Search for the cell housing the specified text and yield its (x, y) center coordinate. 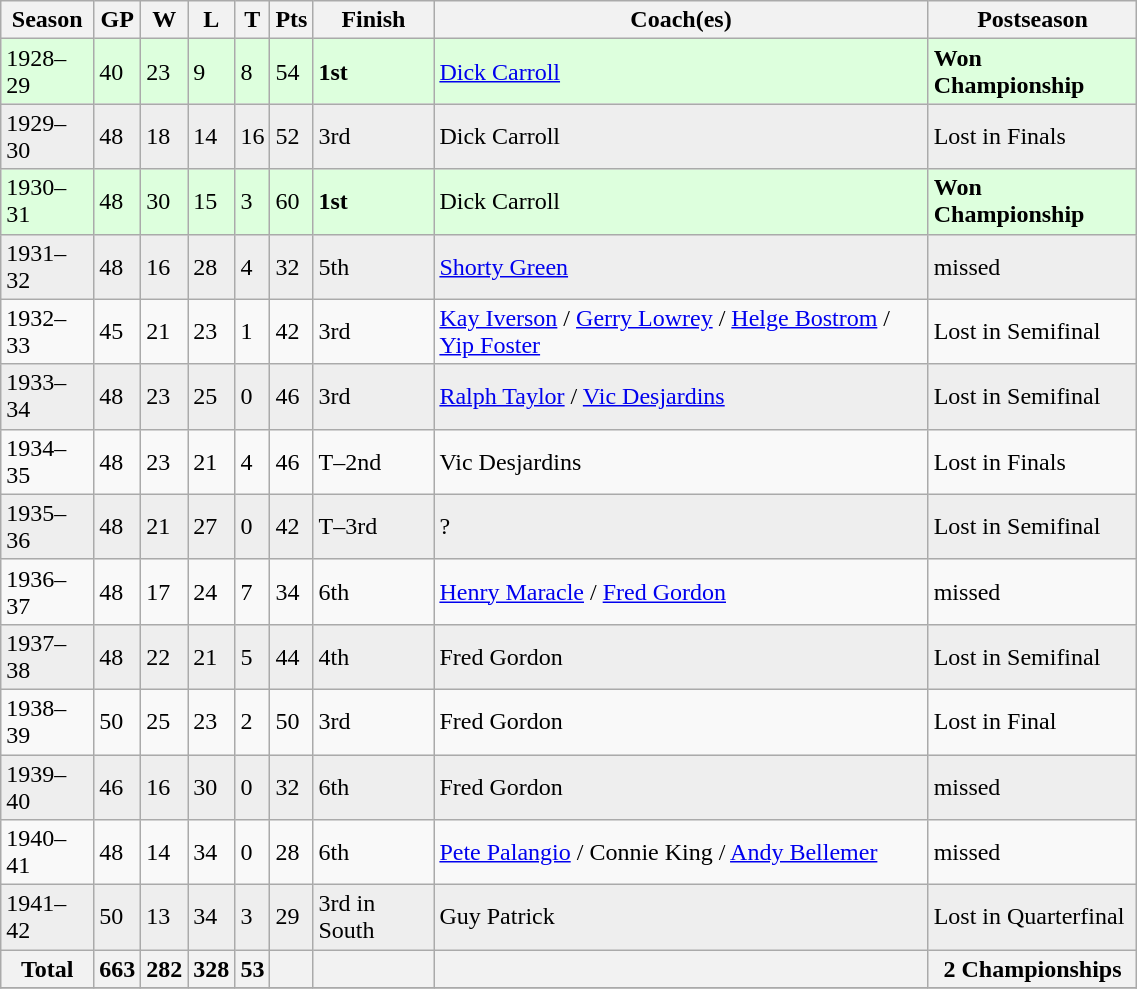
Pete Palangio / Connie King / Andy Bellemer (681, 852)
1936–37 (48, 592)
53 (252, 969)
1940–41 (48, 852)
2 Championships (1032, 969)
Postseason (1032, 20)
24 (212, 592)
15 (212, 202)
GP (118, 20)
3rd in South (374, 918)
1932–33 (48, 332)
1930–31 (48, 202)
Guy Patrick (681, 918)
54 (292, 72)
7 (252, 592)
1929–30 (48, 136)
17 (164, 592)
27 (212, 526)
9 (212, 72)
328 (212, 969)
282 (164, 969)
Ralph Taylor / Vic Desjardins (681, 396)
Vic Desjardins (681, 462)
1928–29 (48, 72)
60 (292, 202)
L (212, 20)
T (252, 20)
40 (118, 72)
1938–39 (48, 722)
Kay Iverson / Gerry Lowrey / Helge Bostrom / Yip Foster (681, 332)
Season (48, 20)
Coach(es) (681, 20)
5th (374, 266)
1939–40 (48, 786)
663 (118, 969)
2 (252, 722)
Finish (374, 20)
1933–34 (48, 396)
18 (164, 136)
44 (292, 656)
Henry Maracle / Fred Gordon (681, 592)
45 (118, 332)
Total (48, 969)
Pts (292, 20)
52 (292, 136)
1937–38 (48, 656)
22 (164, 656)
13 (164, 918)
W (164, 20)
1935–36 (48, 526)
1931–32 (48, 266)
Shorty Green (681, 266)
T–3rd (374, 526)
29 (292, 918)
Lost in Quarterfinal (1032, 918)
? (681, 526)
4th (374, 656)
1934–35 (48, 462)
1941–42 (48, 918)
5 (252, 656)
T–2nd (374, 462)
8 (252, 72)
1 (252, 332)
Lost in Final (1032, 722)
